Extract the [x, y] coordinate from the center of the cell holding the provided text.  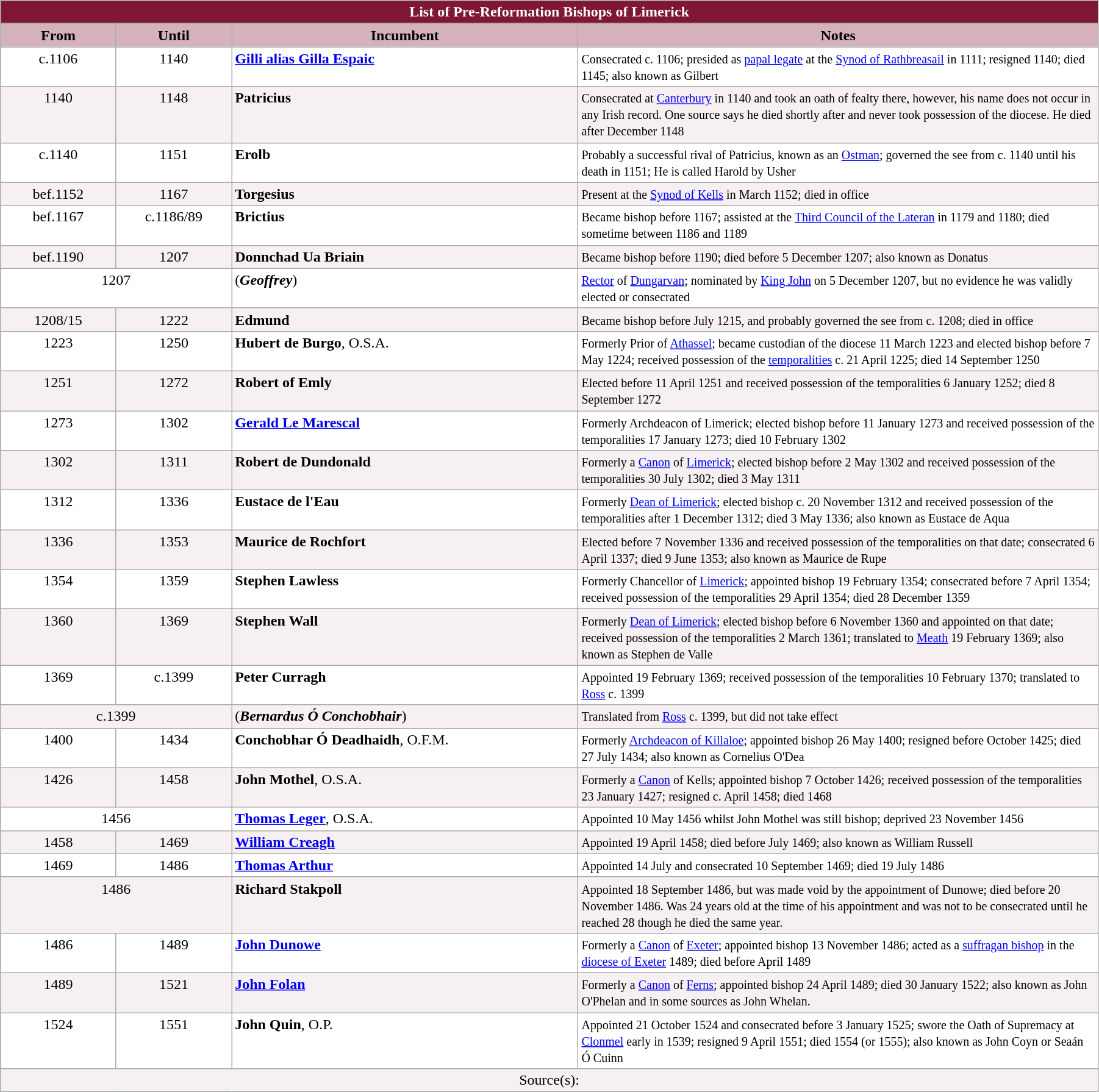
Patricius [405, 115]
1456 [116, 819]
1273 [59, 430]
William Creagh [405, 842]
Stephen Lawless [405, 589]
Notes [838, 35]
1524 [59, 1040]
Hubert de Burgo, O.S.A. [405, 351]
Became bishop before 1167; assisted at the Third Council of the Lateran in 1179 and 1180; died sometime between 1186 and 1189 [838, 226]
c.1140 [59, 162]
Brictius [405, 226]
Until [173, 35]
Formerly a Canon of Exeter; appointed bishop 13 November 1486; acted as a suffragan bishop in the diocese of Exeter 1489; died before April 1489 [838, 952]
1434 [173, 748]
John Folan [405, 993]
Appointed 19 April 1458; died before July 1469; also known as William Russell [838, 842]
bef.1152 [59, 194]
Richard Stakpoll [405, 905]
1312 [59, 510]
Stephen Wall [405, 637]
Formerly a Canon of Limerick; elected bishop before 2 May 1302 and received possession of the temporalities 30 July 1302; died 3 May 1311 [838, 471]
bef.1190 [59, 257]
Gilli alias Gilla Espaic [405, 67]
1222 [173, 319]
c.1106 [59, 67]
1359 [173, 589]
Conchobhar Ó Deadhaidh, O.F.M. [405, 748]
Thomas Arthur [405, 865]
1551 [173, 1040]
1223 [59, 351]
1360 [59, 637]
Appointed 10 May 1456 whilst John Mothel was still bishop; deprived 23 November 1456 [838, 819]
bef.1167 [59, 226]
1311 [173, 471]
Translated from Ross c. 1399, but did not take effect [838, 716]
Edmund [405, 319]
Rector of Dungarvan; nominated by King John on 5 December 1207, but no evidence he was validly elected or consecrated [838, 288]
List of Pre-Reformation Bishops of Limerick [549, 12]
1426 [59, 788]
Consecrated c. 1106; presided as papal legate at the Synod of Rathbreasail in 1111; resigned 1140; died 1145; also known as Gilbert [838, 67]
John Mothel, O.S.A. [405, 788]
1354 [59, 589]
Peter Curragh [405, 685]
1521 [173, 993]
1272 [173, 390]
Became bishop before July 1215, and probably governed the see from c. 1208; died in office [838, 319]
Eustace de l'Eau [405, 510]
Formerly Archdeacon of Killaloe; appointed bishop 26 May 1400; resigned before October 1425; died 27 July 1434; also known as Cornelius O'Dea [838, 748]
1208/15 [59, 319]
Appointed 14 July and consecrated 10 September 1469; died 19 July 1486 [838, 865]
John Dunowe [405, 952]
Robert de Dundonald [405, 471]
Torgesius [405, 194]
Incumbent [405, 35]
1151 [173, 162]
Donnchad Ua Briain [405, 257]
(Geoffrey) [405, 288]
1167 [173, 194]
Erolb [405, 162]
Became bishop before 1190; died before 5 December 1207; also known as Donatus [838, 257]
Appointed 19 February 1369; received possession of the temporalities 10 February 1370; translated to Ross c. 1399 [838, 685]
1251 [59, 390]
1400 [59, 748]
1148 [173, 115]
From [59, 35]
Present at the Synod of Kells in March 1152; died in office [838, 194]
(Bernardus Ó Conchobhair) [405, 716]
Elected before 11 April 1251 and received possession of the temporalities 6 January 1252; died 8 September 1272 [838, 390]
John Quin, O.P. [405, 1040]
Probably a successful rival of Patricius, known as an Ostman; governed the see from c. 1140 until his death in 1151; He is called Harold by Usher [838, 162]
Formerly a Canon of Ferns; appointed bishop 24 April 1489; died 30 January 1522; also known as John O'Phelan and in some sources as John Whelan. [838, 993]
1353 [173, 550]
Robert of Emly [405, 390]
Thomas Leger, O.S.A. [405, 819]
1250 [173, 351]
Maurice de Rochfort [405, 550]
Source(s): [549, 1080]
c.1186/89 [173, 226]
Gerald Le Marescal [405, 430]
